Determine the [X, Y] coordinate at the center of the cell enclosing the given text.  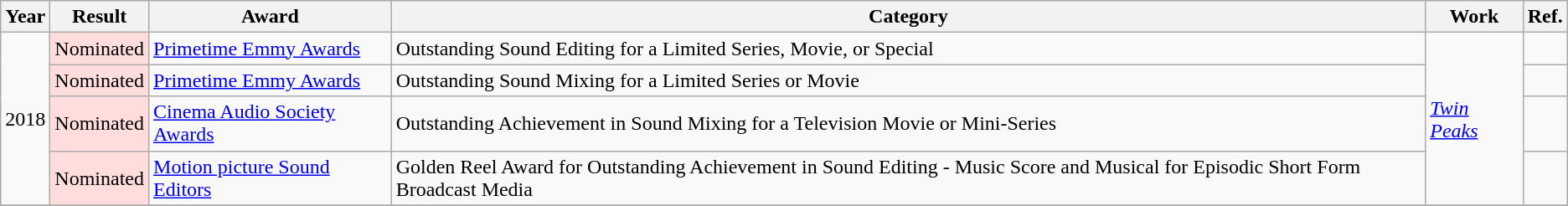
2018 [25, 119]
Work [1474, 17]
Outstanding Sound Editing for a Limited Series, Movie, or Special [908, 49]
Year [25, 17]
Golden Reel Award for Outstanding Achievement in Sound Editing - Music Score and Musical for Episodic Short Form Broadcast Media [908, 178]
Outstanding Achievement in Sound Mixing for a Television Movie or Mini-Series [908, 124]
Result [100, 17]
Category [908, 17]
Twin Peaks [1474, 119]
Ref. [1545, 17]
Outstanding Sound Mixing for a Limited Series or Movie [908, 80]
Motion picture Sound Editors [271, 178]
Cinema Audio Society Awards [271, 124]
Award [271, 17]
